Locate the cell with the specified text and output its [x, y] center coordinate. 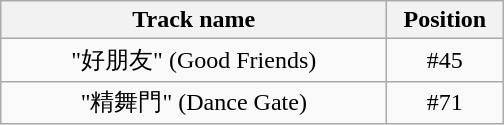
"精舞門" (Dance Gate) [194, 102]
Position [445, 20]
#45 [445, 60]
"好朋友" (Good Friends) [194, 60]
Track name [194, 20]
#71 [445, 102]
